Detect which cell encompasses the target text, then output its (X, Y) center coordinate. 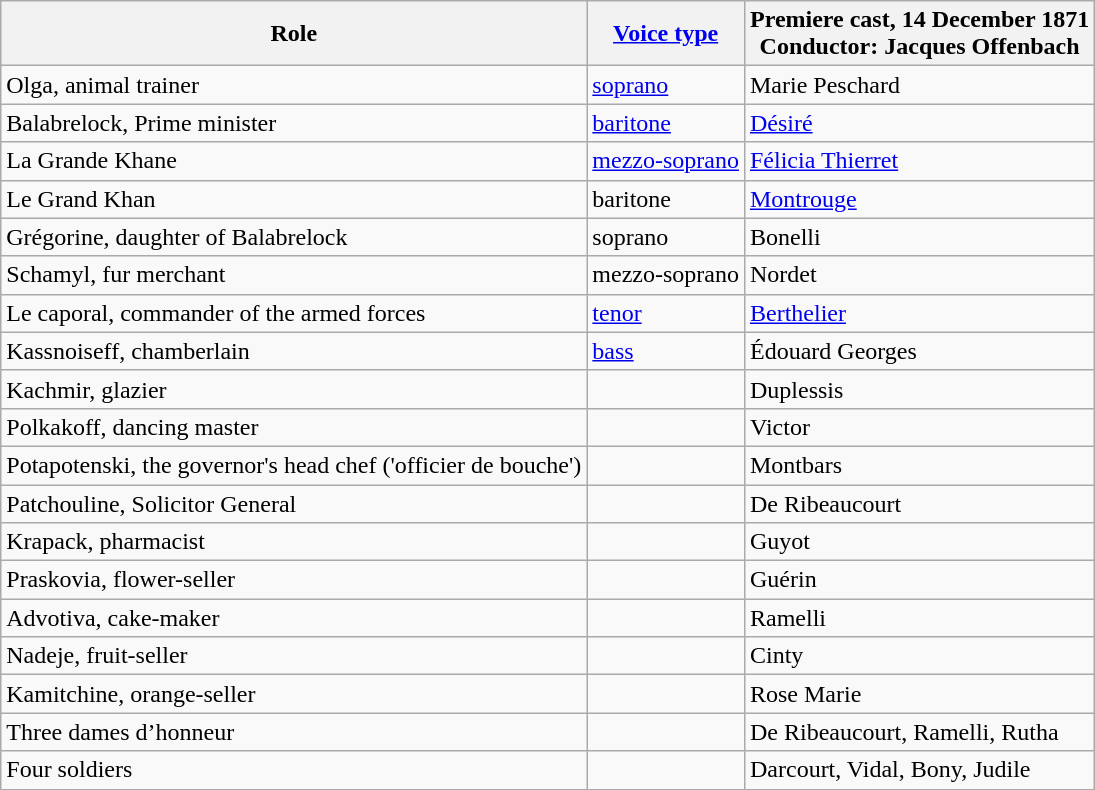
Potapotenski, the governor's head chef ('officier de bouche') (294, 465)
tenor (666, 313)
Berthelier (919, 313)
Désiré (919, 123)
Polkakoff, dancing master (294, 427)
Patchouline, Solicitor General (294, 503)
Four soldiers (294, 770)
Olga, animal trainer (294, 85)
Le Grand Khan (294, 199)
De Ribeaucourt (919, 503)
Marie Peschard (919, 85)
Nadeje, fruit-seller (294, 656)
Guérin (919, 580)
Three dames d’honneur (294, 732)
Montbars (919, 465)
Role (294, 34)
Grégorine, daughter of Balabrelock (294, 237)
Édouard Georges (919, 351)
Voice type (666, 34)
Kamitchine, orange-seller (294, 694)
Rose Marie (919, 694)
Guyot (919, 542)
Duplessis (919, 389)
Ramelli (919, 618)
bass (666, 351)
Le caporal, commander of the armed forces (294, 313)
Victor (919, 427)
La Grande Khane (294, 161)
Praskovia, flower-seller (294, 580)
Nordet (919, 275)
De Ribeaucourt, Ramelli, Rutha (919, 732)
Darcourt, Vidal, Bony, Judile (919, 770)
Schamyl, fur merchant (294, 275)
Montrouge (919, 199)
Krapack, pharmacist (294, 542)
Balabrelock, Prime minister (294, 123)
Kachmir, glazier (294, 389)
Advotiva, cake-maker (294, 618)
Félicia Thierret (919, 161)
Bonelli (919, 237)
Cinty (919, 656)
Premiere cast, 14 December 1871Conductor: Jacques Offenbach (919, 34)
Kassnoiseff, chamberlain (294, 351)
